Pinpoint the cell where the given text exists, returning its [X, Y] midpoint coordinate. 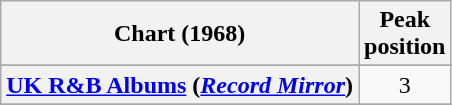
Peakposition [405, 34]
Chart (1968) [180, 34]
3 [405, 85]
UK R&B Albums (Record Mirror) [180, 85]
